Scan for the cell matching the given text and deliver its (x, y) coordinate at center. 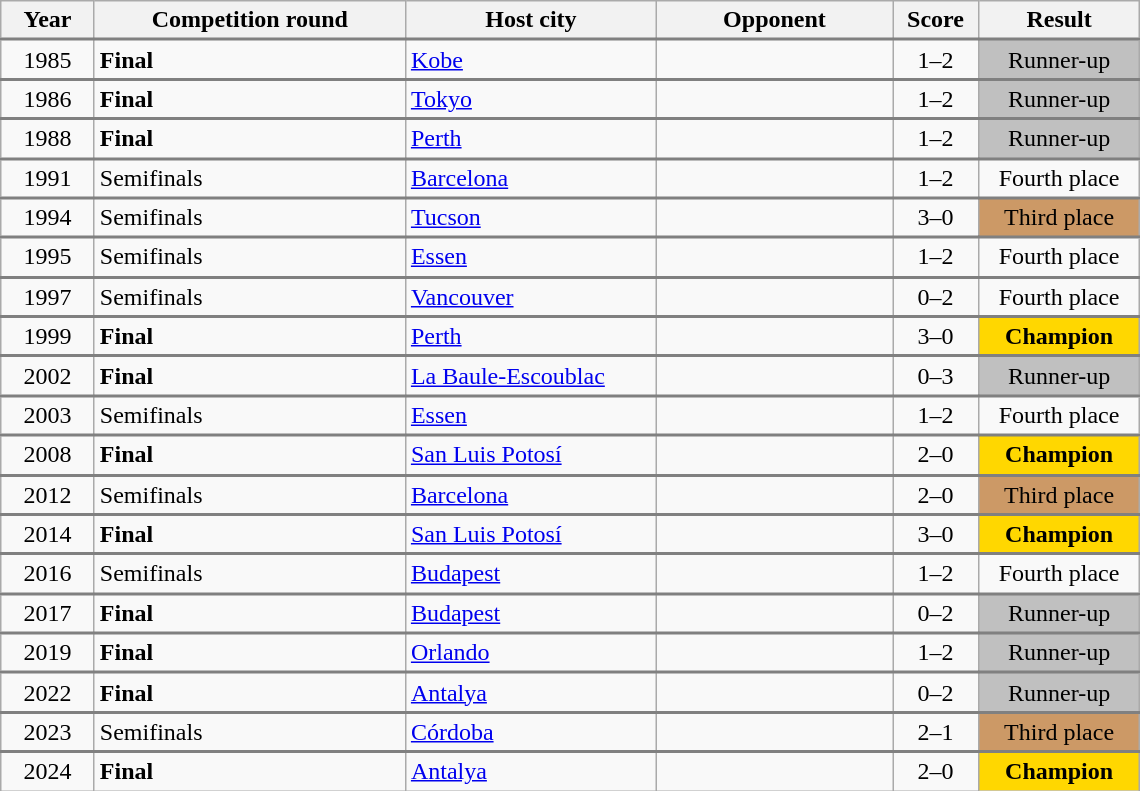
1995 (48, 257)
2022 (48, 693)
2019 (48, 653)
2008 (48, 455)
2023 (48, 732)
Tokyo (530, 99)
2017 (48, 613)
Result (1060, 20)
1985 (48, 60)
Score (935, 20)
Host city (530, 20)
La Baule-Escoublac (530, 376)
1997 (48, 297)
2012 (48, 495)
2024 (48, 772)
2003 (48, 416)
1994 (48, 218)
Tucson (530, 218)
1988 (48, 139)
2014 (48, 534)
Year (48, 20)
Competition round (250, 20)
0–3 (935, 376)
2002 (48, 376)
1986 (48, 99)
Vancouver (530, 297)
Kobe (530, 60)
2–1 (935, 732)
2016 (48, 574)
Opponent (774, 20)
Córdoba (530, 732)
Orlando (530, 653)
1991 (48, 178)
1999 (48, 336)
